Output the (X, Y) coordinate of the center of the cell containing the given text.  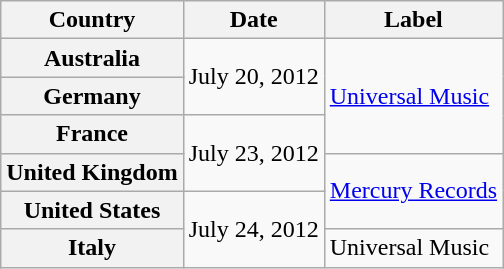
Label (413, 20)
Germany (92, 96)
Date (254, 20)
July 20, 2012 (254, 77)
United States (92, 210)
Australia (92, 58)
United Kingdom (92, 172)
July 23, 2012 (254, 153)
Mercury Records (413, 191)
Italy (92, 248)
Country (92, 20)
July 24, 2012 (254, 229)
France (92, 134)
